Return the [X, Y] coordinate for the center point of the cell that contains the specified text.  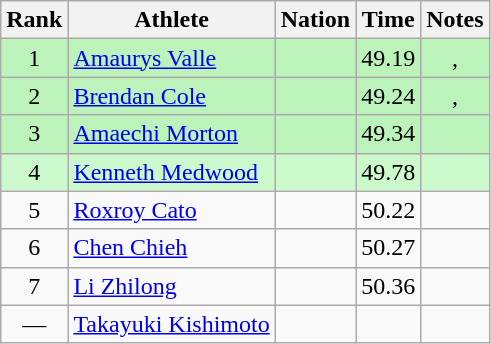
49.34 [388, 134]
7 [34, 286]
Li Zhilong [172, 286]
2 [34, 96]
6 [34, 248]
Amaechi Morton [172, 134]
49.24 [388, 96]
50.36 [388, 286]
Athlete [172, 20]
3 [34, 134]
Roxroy Cato [172, 210]
Kenneth Medwood [172, 172]
49.78 [388, 172]
4 [34, 172]
— [34, 324]
5 [34, 210]
Notes [455, 20]
Time [388, 20]
Takayuki Kishimoto [172, 324]
1 [34, 58]
50.22 [388, 210]
49.19 [388, 58]
Nation [315, 20]
Rank [34, 20]
Chen Chieh [172, 248]
Brendan Cole [172, 96]
50.27 [388, 248]
Amaurys Valle [172, 58]
